For the text-containing cell, return its midpoint in (x, y) coordinate format. 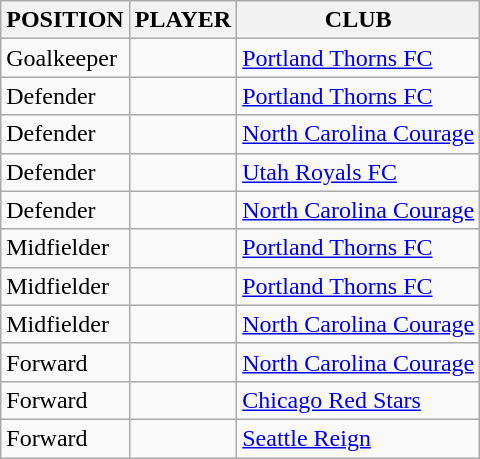
Utah Royals FC (358, 172)
POSITION (65, 20)
CLUB (358, 20)
Goalkeeper (65, 58)
Chicago Red Stars (358, 400)
PLAYER (183, 20)
Seattle Reign (358, 438)
